Search for the cell housing the specified text and yield its (X, Y) center coordinate. 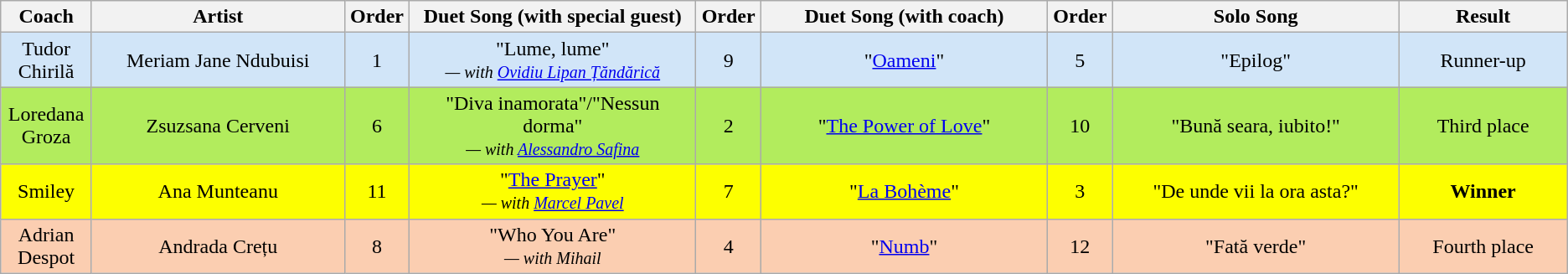
Duet Song (with special guest) (553, 17)
"The Power of Love" (905, 126)
10 (1080, 126)
Duet Song (with coach) (905, 17)
Artist (218, 17)
Runner-up (1483, 60)
Tudor Chirilă (47, 60)
"Diva inamorata"/"Nessun dorma"— with Alessandro Safina (553, 126)
"Lume, lume"— with Ovidiu Lipan Țăndărică (553, 60)
Adrian Despot (47, 246)
3 (1080, 191)
"The Prayer"— with Marcel Pavel (553, 191)
1 (377, 60)
Zsuzsana Cerveni (218, 126)
Fourth place (1483, 246)
2 (729, 126)
Solo Song (1256, 17)
Coach (47, 17)
"Numb" (905, 246)
Ana Munteanu (218, 191)
11 (377, 191)
5 (1080, 60)
"Epilog" (1256, 60)
"De unde vii la ora asta?" (1256, 191)
"Bună seara, iubito!" (1256, 126)
9 (729, 60)
8 (377, 246)
"Oameni" (905, 60)
Result (1483, 17)
12 (1080, 246)
"Fată verde" (1256, 246)
"Who You Are"— with Mihail (553, 246)
Andrada Crețu (218, 246)
6 (377, 126)
Loredana Groza (47, 126)
Meriam Jane Ndubuisi (218, 60)
Third place (1483, 126)
4 (729, 246)
Smiley (47, 191)
Winner (1483, 191)
7 (729, 191)
"La Bohème" (905, 191)
